Output the (X, Y) coordinate of the center of the cell containing the given text.  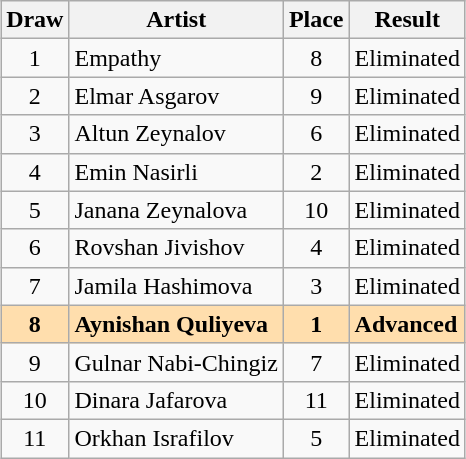
Advanced (407, 324)
Janana Zeynalova (176, 210)
Rovshan Jivishov (176, 248)
Empathy (176, 58)
Draw (35, 20)
Place (316, 20)
Result (407, 20)
Elmar Asgarov (176, 96)
Dinara Jafarova (176, 400)
Altun Zeynalov (176, 134)
Gulnar Nabi-Chingiz (176, 362)
Artist (176, 20)
Jamila Hashimova (176, 286)
Orkhan Israfilov (176, 438)
Aynishan Quliyeva (176, 324)
Emin Nasirli (176, 172)
